From the cell containing the given text, extract its center point as [x, y] coordinate. 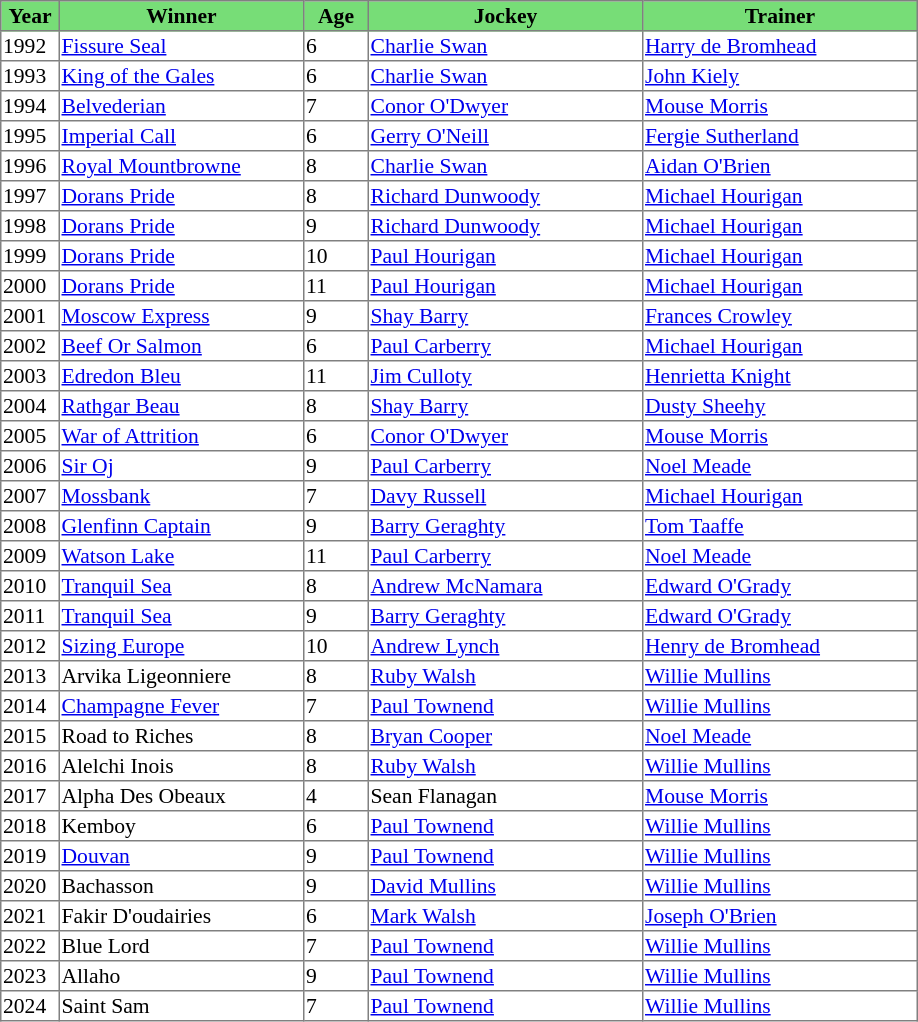
Jim Culloty [505, 376]
1992 [30, 46]
Andrew McNamara [505, 586]
2022 [30, 946]
Allaho [181, 976]
2005 [30, 436]
2008 [30, 526]
Bryan Cooper [505, 736]
Imperial Call [181, 136]
Royal Mountbrowne [181, 166]
Henry de Bromhead [780, 646]
2019 [30, 856]
Gerry O'Neill [505, 136]
Watson Lake [181, 556]
Arvika Ligeonniere [181, 676]
Mark Walsh [505, 916]
Andrew Lynch [505, 646]
Harry de Bromhead [780, 46]
Glenfinn Captain [181, 526]
Saint Sam [181, 1006]
Aidan O'Brien [780, 166]
1993 [30, 76]
2023 [30, 976]
Joseph O'Brien [780, 916]
2020 [30, 886]
2012 [30, 646]
2016 [30, 766]
2004 [30, 406]
King of the Gales [181, 76]
1995 [30, 136]
2013 [30, 676]
2002 [30, 346]
Henrietta Knight [780, 376]
Mossbank [181, 496]
Sir Oj [181, 466]
2017 [30, 796]
Bachasson [181, 886]
Year [30, 16]
Sean Flanagan [505, 796]
Kemboy [181, 826]
2010 [30, 586]
Champagne Fever [181, 706]
Sizing Europe [181, 646]
Douvan [181, 856]
2011 [30, 616]
1999 [30, 256]
Alelchi Inois [181, 766]
Trainer [780, 16]
2021 [30, 916]
Frances Crowley [780, 316]
2018 [30, 826]
2014 [30, 706]
Edredon Bleu [181, 376]
4 [336, 796]
War of Attrition [181, 436]
John Kiely [780, 76]
1994 [30, 106]
Jockey [505, 16]
2000 [30, 286]
2015 [30, 736]
Moscow Express [181, 316]
Road to Riches [181, 736]
Blue Lord [181, 946]
2024 [30, 1006]
Tom Taaffe [780, 526]
1996 [30, 166]
David Mullins [505, 886]
1998 [30, 226]
2006 [30, 466]
Beef Or Salmon [181, 346]
Age [336, 16]
Belvederian [181, 106]
Fakir D'oudairies [181, 916]
Davy Russell [505, 496]
2007 [30, 496]
Fissure Seal [181, 46]
Alpha Des Obeaux [181, 796]
2009 [30, 556]
Dusty Sheehy [780, 406]
2003 [30, 376]
Fergie Sutherland [780, 136]
Winner [181, 16]
2001 [30, 316]
Rathgar Beau [181, 406]
1997 [30, 196]
